Capture the cell that displays the provided text and extract its [x, y] central coordinate. 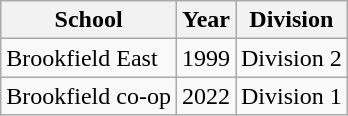
Division 2 [292, 58]
School [89, 20]
Division 1 [292, 96]
Division [292, 20]
Brookfield co-op [89, 96]
Brookfield East [89, 58]
Year [206, 20]
2022 [206, 96]
1999 [206, 58]
